Identify which cell holds the provided text, then report its [X, Y] central coordinate. 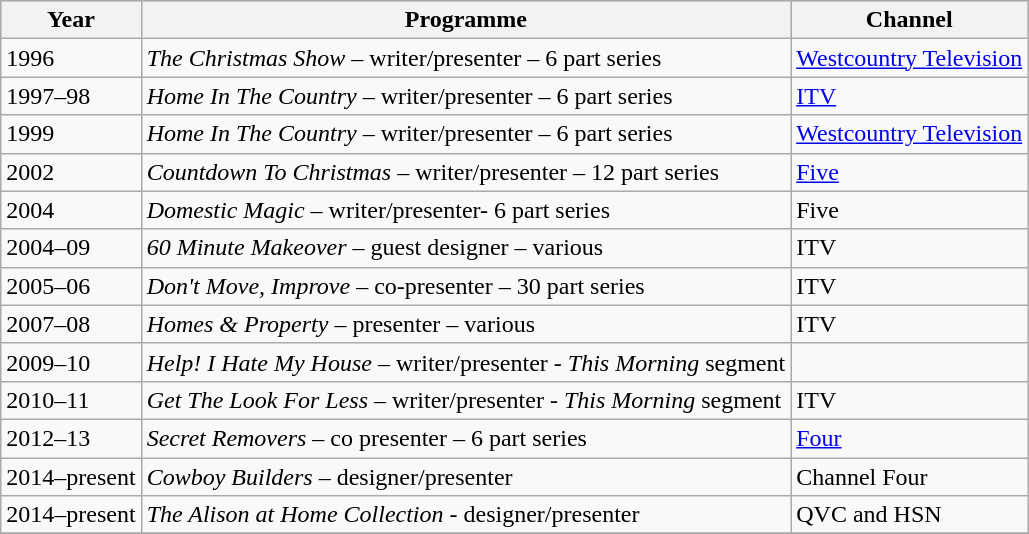
60 Minute Makeover – guest designer – various [466, 248]
Domestic Magic – writer/presenter- 6 part series [466, 210]
2004 [71, 210]
The Alison at Home Collection - designer/presenter [466, 515]
Four [910, 438]
QVC and HSN [910, 515]
Cowboy Builders – designer/presenter [466, 477]
Year [71, 20]
2007–08 [71, 324]
2002 [71, 172]
Homes & Property – presenter – various [466, 324]
1996 [71, 58]
Countdown To Christmas – writer/presenter – 12 part series [466, 172]
2012–13 [71, 438]
Help! I Hate My House – writer/presenter - This Morning segment [466, 362]
Channel Four [910, 477]
2005–06 [71, 286]
Programme [466, 20]
2004–09 [71, 248]
Channel [910, 20]
1997–98 [71, 96]
Don't Move, Improve – co-presenter – 30 part series [466, 286]
Get The Look For Less – writer/presenter - This Morning segment [466, 400]
1999 [71, 134]
2010–11 [71, 400]
Secret Removers – co presenter – 6 part series [466, 438]
The Christmas Show – writer/presenter – 6 part series [466, 58]
2009–10 [71, 362]
